Return the [X, Y] coordinate for the center point of the cell that contains the specified text.  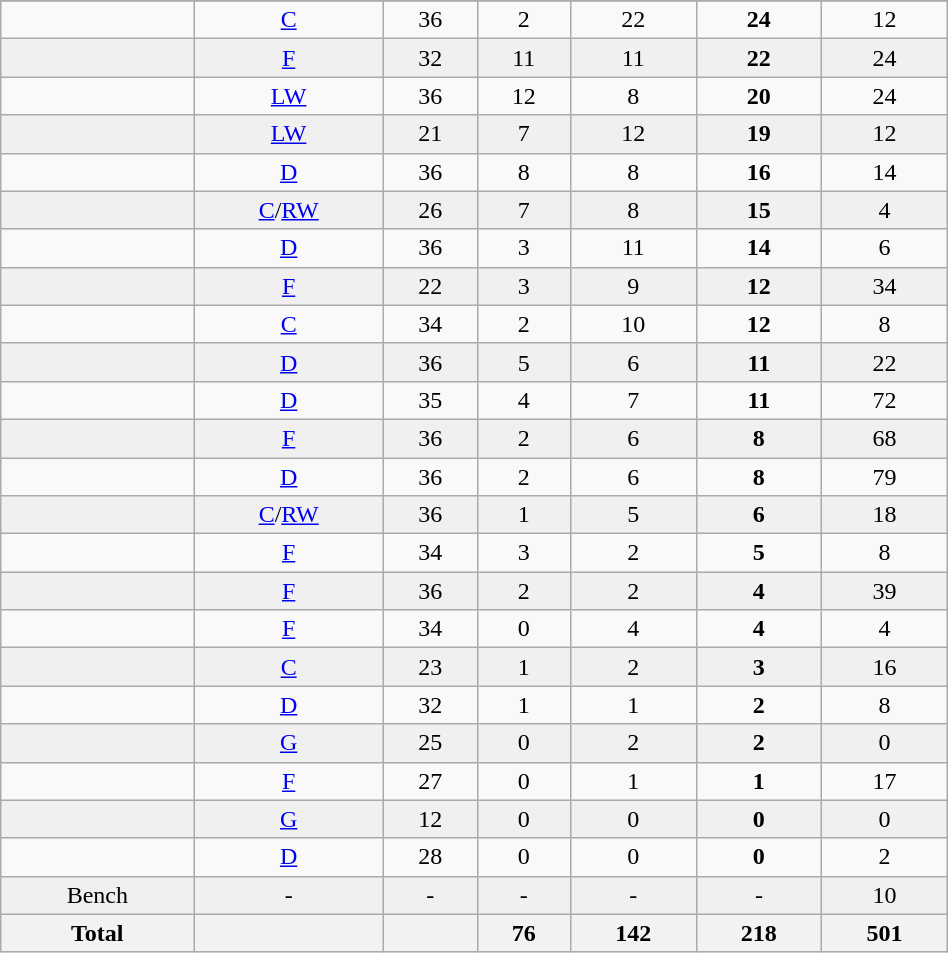
76 [524, 933]
25 [430, 743]
218 [759, 933]
28 [430, 857]
20 [759, 96]
15 [759, 210]
72 [885, 400]
39 [885, 591]
19 [759, 134]
79 [885, 477]
21 [430, 134]
35 [430, 400]
18 [885, 515]
26 [430, 210]
23 [430, 667]
142 [634, 933]
27 [430, 781]
9 [634, 286]
17 [885, 781]
68 [885, 438]
Total [98, 933]
501 [885, 933]
Bench [98, 895]
